Capture the cell that displays the provided text and extract its [x, y] central coordinate. 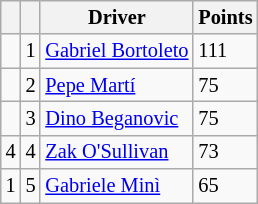
Gabriele Minì [116, 186]
Zak O'Sullivan [116, 152]
73 [225, 152]
3 [31, 118]
Dino Beganovic [116, 118]
111 [225, 51]
Points [225, 17]
2 [31, 85]
Pepe Martí [116, 85]
Driver [116, 17]
65 [225, 186]
Gabriel Bortoleto [116, 51]
5 [31, 186]
